Detect which cell encompasses the target text, then output its (X, Y) center coordinate. 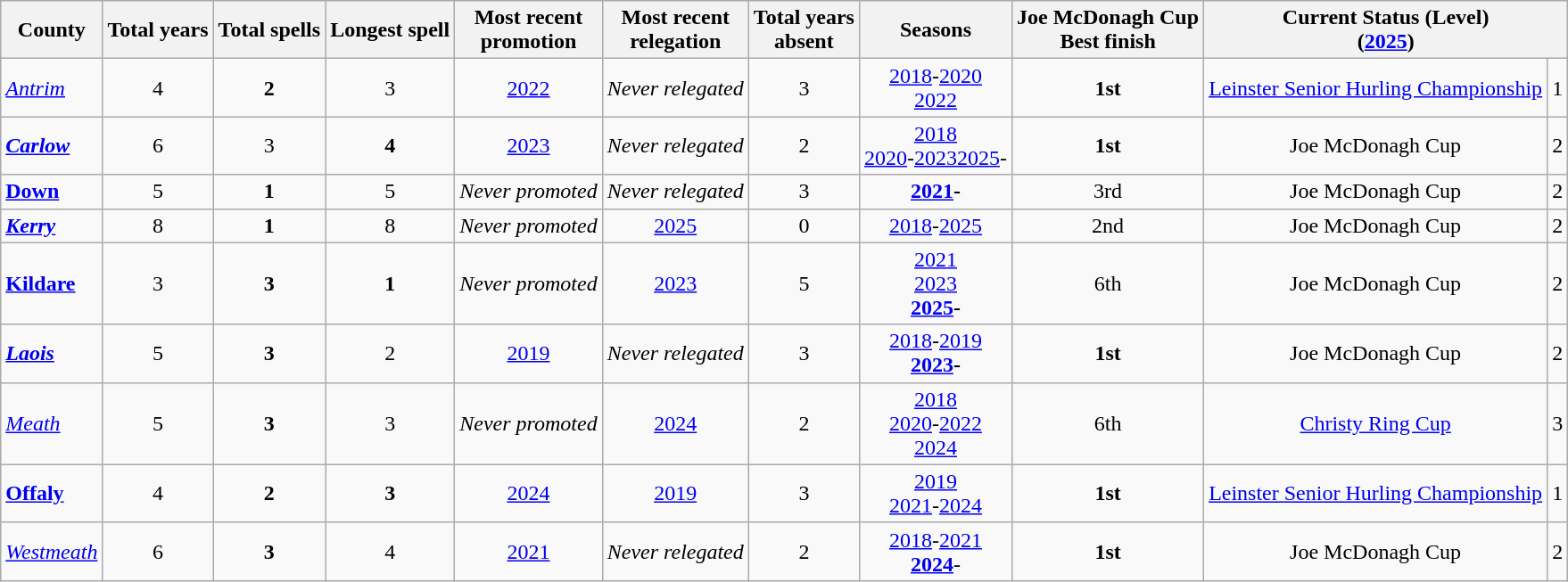
2018-20212024- (935, 551)
2018-20192023- (935, 353)
20192021-2024 (935, 494)
Kerry (52, 225)
2018-20202022 (935, 87)
Kildare (52, 283)
County (52, 30)
Current Status (Level)(2025) (1386, 30)
2021 (528, 551)
2025 (675, 225)
0 (804, 225)
Total spells (269, 30)
2nd (1108, 225)
Christy Ring Cup (1375, 423)
Longest spell (391, 30)
2022 (528, 87)
2018-2025 (935, 225)
Down (52, 192)
Laois (52, 353)
Total yearsabsent (804, 30)
Seasons (935, 30)
2021- (935, 192)
Meath (52, 423)
Joe McDonagh CupBest finish (1108, 30)
20182020-20232025- (935, 146)
Westmeath (52, 551)
20182020-20222024 (935, 423)
Antrim (52, 87)
Offaly (52, 494)
Most recentpromotion (528, 30)
Carlow (52, 146)
Most recentrelegation (675, 30)
202120232025- (935, 283)
3rd (1108, 192)
Total years (158, 30)
